From the cell containing the given text, extract its center point as (x, y) coordinate. 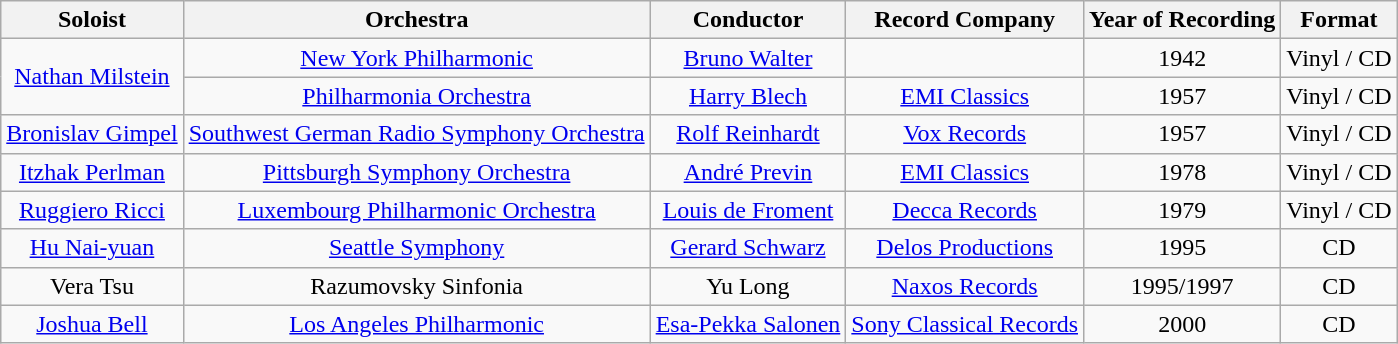
Esa-Pekka Salonen (748, 324)
Philharmonia Orchestra (416, 96)
1978 (1182, 172)
Bronislav Gimpel (92, 134)
Vera Tsu (92, 286)
Hu Nai-yuan (92, 248)
Naxos Records (965, 286)
Luxembourg Philharmonic Orchestra (416, 210)
1995/1997 (1182, 286)
2000 (1182, 324)
Format (1339, 20)
Ruggiero Ricci (92, 210)
Record Company (965, 20)
Nathan Milstein (92, 77)
Los Angeles Philharmonic (416, 324)
Conductor (748, 20)
Joshua Bell (92, 324)
Bruno Walter (748, 58)
Pittsburgh Symphony Orchestra (416, 172)
Gerard Schwarz (748, 248)
Sony Classical Records (965, 324)
1979 (1182, 210)
New York Philharmonic (416, 58)
1995 (1182, 248)
Delos Productions (965, 248)
Harry Blech (748, 96)
Razumovsky Sinfonia (416, 286)
Vox Records (965, 134)
Southwest German Radio Symphony Orchestra (416, 134)
Soloist (92, 20)
Yu Long (748, 286)
Itzhak Perlman (92, 172)
1942 (1182, 58)
Rolf Reinhardt (748, 134)
Year of Recording (1182, 20)
Orchestra (416, 20)
Louis de Froment (748, 210)
André Previn (748, 172)
Seattle Symphony (416, 248)
Decca Records (965, 210)
